Output the [X, Y] coordinate of the center of the cell containing the given text.  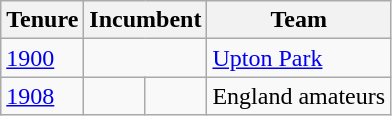
Team [299, 20]
1908 [42, 96]
Upton Park [299, 58]
1900 [42, 58]
Incumbent [146, 20]
Tenure [42, 20]
England amateurs [299, 96]
